Return the (x, y) coordinate for the center point of the cell that contains the specified text.  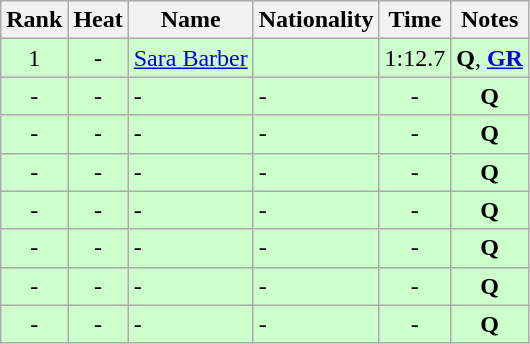
1 (34, 58)
Notes (490, 20)
Nationality (316, 20)
Q, GR (490, 58)
1:12.7 (415, 58)
Time (415, 20)
Rank (34, 20)
Name (190, 20)
Sara Barber (190, 58)
Heat (98, 20)
